From the cell containing the given text, extract its center point as (X, Y) coordinate. 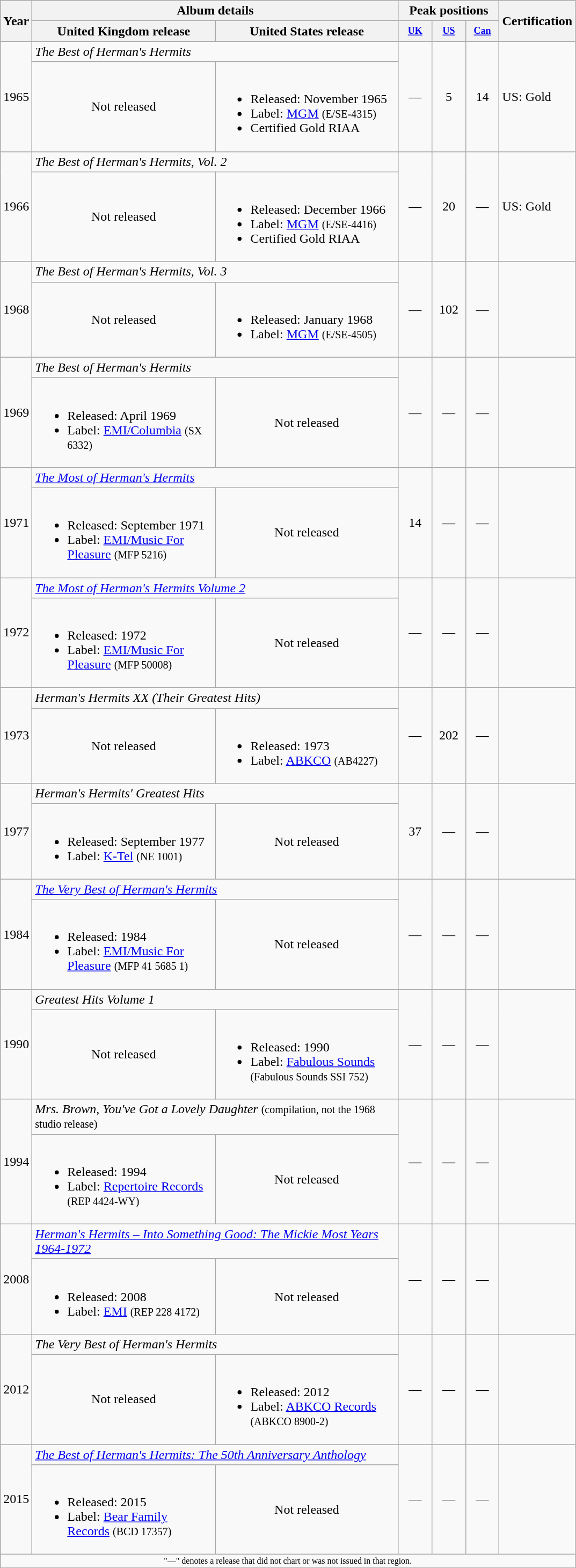
"—" denotes a release that did not chart or was not issued in that region. (288, 1561)
1968 (16, 309)
US (449, 31)
Released: 1973Label: ABKCO (AB4227) (307, 746)
37 (415, 831)
Released: 1984Label: EMI/Music For Pleasure (MFP 41 5685 1) (123, 944)
Released: 1972Label: EMI/Music For Pleasure (MFP 50008) (123, 643)
Released: April 1969Label: EMI/Columbia (SX 6332) (123, 422)
Released: 2015Label: Bear Family Records (BCD 17357) (123, 1510)
1973 (16, 736)
2008 (16, 1279)
Released: 1990Label: Fabulous Sounds (Fabulous Sounds SSI 752) (307, 1055)
20 (449, 206)
Released: November 1965Label: MGM (E/SE-4315)Certified Gold RIAA (307, 106)
United Kingdom release (123, 31)
1969 (16, 412)
Released: December 1966Label: MGM (E/SE-4416)Certified Gold RIAA (307, 217)
The Best of Herman's Hermits, Vol. 3 (215, 272)
Greatest Hits Volume 1 (215, 999)
Released: September 1971Label: EMI/Music For Pleasure (MFP 5216) (123, 533)
Herman's Hermits' Greatest Hits (215, 794)
2015 (16, 1499)
The Most of Herman's Hermits Volume 2 (215, 588)
United States release (307, 31)
2012 (16, 1389)
Certification (537, 21)
202 (449, 736)
The Best of Herman's Hermits: The 50th Anniversary Anthology (215, 1455)
Herman's Hermits – Into Something Good: The Mickie Most Years 1964-1972 (215, 1242)
The Most of Herman's Hermits (215, 477)
Released: September 1977Label: K-Tel (NE 1001) (123, 841)
Mrs. Brown, You've Got a Lovely Daughter (compilation, not the 1968 studio release) (215, 1117)
UK (415, 31)
5 (449, 97)
1990 (16, 1044)
1984 (16, 934)
Year (16, 21)
Released: 2008Label: EMI (REP 228 4172) (123, 1296)
1971 (16, 522)
Released: 2012Label: ABKCO Records (ABKCO 8900-2) (307, 1399)
Released: 1994Label: Repertoire Records (REP 4424-WY) (123, 1179)
102 (449, 309)
1994 (16, 1162)
1965 (16, 97)
The Best of Herman's Hermits, Vol. 2 (215, 162)
1977 (16, 831)
1966 (16, 206)
Peak positions (449, 11)
Released: January 1968Label: MGM (E/SE-4505) (307, 320)
Herman's Hermits XX (Their Greatest Hits) (215, 698)
1972 (16, 633)
Can (482, 31)
Album details (215, 11)
